For the text-containing cell, return its midpoint in (X, Y) coordinate format. 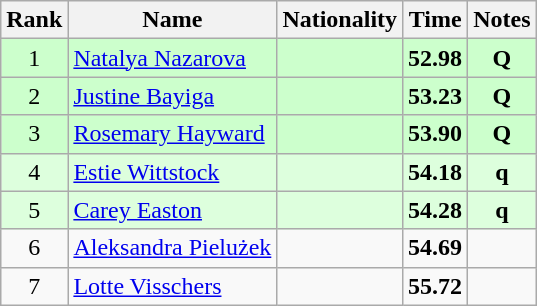
Notes (502, 20)
4 (34, 172)
Justine Bayiga (172, 96)
2 (34, 96)
1 (34, 58)
5 (34, 210)
Rosemary Hayward (172, 134)
Name (172, 20)
55.72 (436, 286)
53.90 (436, 134)
Lotte Visschers (172, 286)
Natalya Nazarova (172, 58)
Rank (34, 20)
Estie Wittstock (172, 172)
Aleksandra Pielużek (172, 248)
52.98 (436, 58)
Nationality (340, 20)
6 (34, 248)
7 (34, 286)
3 (34, 134)
54.69 (436, 248)
Carey Easton (172, 210)
54.28 (436, 210)
53.23 (436, 96)
54.18 (436, 172)
Time (436, 20)
